Pinpoint the cell where the given text exists, returning its (X, Y) midpoint coordinate. 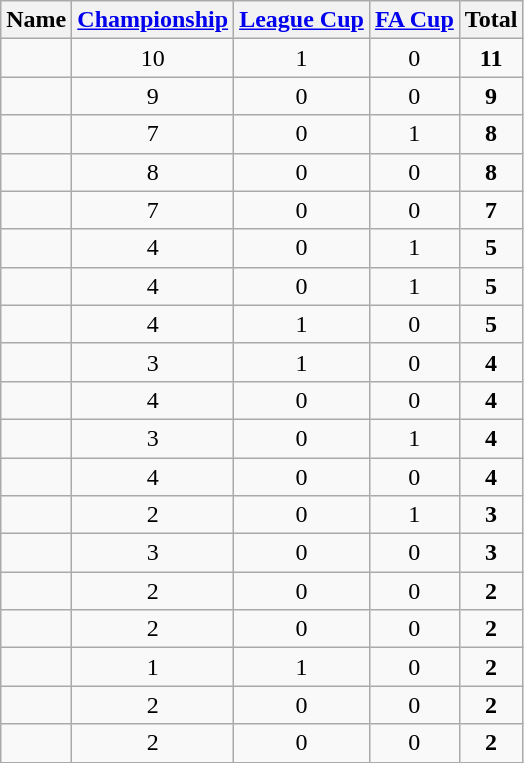
11 (491, 58)
Championship (153, 20)
10 (153, 58)
League Cup (302, 20)
FA Cup (414, 20)
Total (491, 20)
Name (36, 20)
